Scan for the cell matching the given text and deliver its (X, Y) coordinate at center. 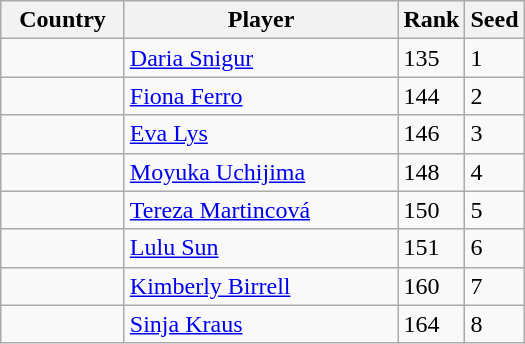
Lulu Sun (261, 248)
Country (63, 20)
Rank (432, 20)
Kimberly Birrell (261, 286)
150 (432, 210)
2 (494, 96)
164 (432, 324)
5 (494, 210)
Eva Lys (261, 134)
148 (432, 172)
6 (494, 248)
Sinja Kraus (261, 324)
3 (494, 134)
Daria Snigur (261, 58)
135 (432, 58)
Tereza Martincová (261, 210)
146 (432, 134)
Fiona Ferro (261, 96)
Moyuka Uchijima (261, 172)
160 (432, 286)
151 (432, 248)
7 (494, 286)
Player (261, 20)
144 (432, 96)
8 (494, 324)
4 (494, 172)
Seed (494, 20)
1 (494, 58)
